Detect which cell encompasses the target text, then output its (X, Y) center coordinate. 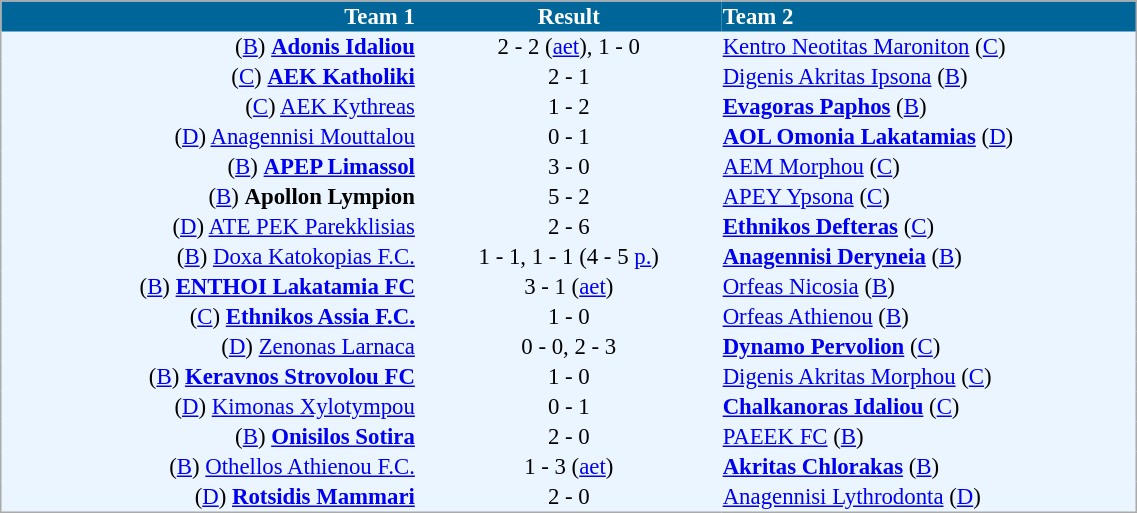
Digenis Akritas Ipsona (B) (929, 77)
Team 1 (209, 16)
2 - 2 (aet), 1 - 0 (568, 47)
(B) Keravnos Strovolou FC (209, 377)
(D) Zenonas Larnaca (209, 347)
AOL Omonia Lakatamias (D) (929, 137)
(D) Anagennisi Mouttalou (209, 137)
(B) Apollon Lympion (209, 197)
2 - 1 (568, 77)
PAEEK FC (B) (929, 437)
(C) AEK Kythreas (209, 107)
1 - 2 (568, 107)
2 - 6 (568, 227)
Akritas Chlorakas (B) (929, 467)
(B) Doxa Katokopias F.C. (209, 257)
Kentro Neotitas Maroniton (C) (929, 47)
(C) AEK Katholiki (209, 77)
Orfeas Nicosia (B) (929, 287)
Anagennisi Deryneia (B) (929, 257)
Dynamo Pervolion (C) (929, 347)
(C) Ethnikos Assia F.C. (209, 317)
(D) Kimonas Xylotympou (209, 407)
1 - 1, 1 - 1 (4 - 5 p.) (568, 257)
Digenis Akritas Morphou (C) (929, 377)
(B) Onisilos Sotira (209, 437)
APEY Ypsona (C) (929, 197)
3 - 0 (568, 167)
1 - 3 (aet) (568, 467)
Chalkanoras Idaliou (C) (929, 407)
(D) ATE PEK Parekklisias (209, 227)
(B) APEP Limassol (209, 167)
0 - 0, 2 - 3 (568, 347)
(B) Adonis Idaliou (209, 47)
Result (568, 16)
Ethnikos Defteras (C) (929, 227)
5 - 2 (568, 197)
Team 2 (929, 16)
(B) ENTHOI Lakatamia FC (209, 287)
AEM Morphou (C) (929, 167)
3 - 1 (aet) (568, 287)
Anagennisi Lythrodonta (D) (929, 497)
Evagoras Paphos (B) (929, 107)
(B) Othellos Athienou F.C. (209, 467)
(D) Rotsidis Mammari (209, 497)
Orfeas Athienou (B) (929, 317)
